Return [x, y] of the center of cell containing provided text 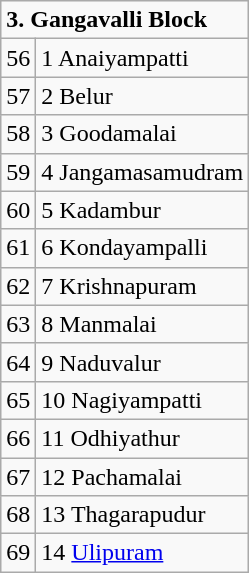
7 Krishnapuram [142, 286]
69 [18, 553]
12 Pachamalai [142, 477]
58 [18, 134]
65 [18, 400]
62 [18, 286]
10 Nagiyampatti [142, 400]
64 [18, 362]
57 [18, 96]
14 Ulipuram [142, 553]
6 Kondayampalli [142, 248]
3 Goodamalai [142, 134]
60 [18, 210]
5 Kadambur [142, 210]
61 [18, 248]
63 [18, 324]
59 [18, 172]
9 Naduvalur [142, 362]
11 Odhiyathur [142, 438]
66 [18, 438]
4 Jangamasamudram [142, 172]
67 [18, 477]
8 Manmalai [142, 324]
68 [18, 515]
13 Thagarapudur [142, 515]
56 [18, 58]
2 Belur [142, 96]
1 Anaiyampatti [142, 58]
3. Gangavalli Block [125, 20]
